Detect which cell encompasses the target text, then output its [x, y] center coordinate. 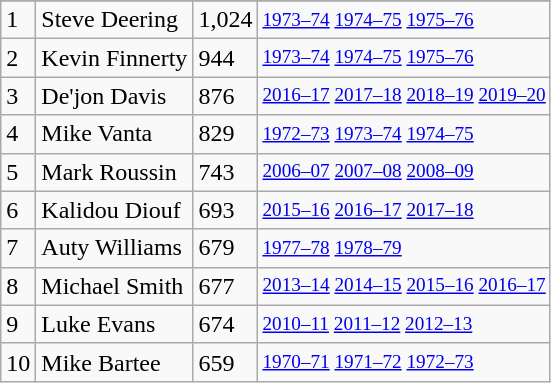
Kalidou Diouf [114, 210]
1977–78 1978–79 [404, 248]
829 [226, 134]
10 [18, 362]
Kevin Finnerty [114, 58]
2013–14 2014–15 2015–16 2016–17 [404, 286]
674 [226, 324]
679 [226, 248]
1970–71 1971–72 1972–73 [404, 362]
2015–16 2016–17 2017–18 [404, 210]
677 [226, 286]
743 [226, 172]
Auty Williams [114, 248]
1972–73 1973–74 1974–75 [404, 134]
8 [18, 286]
Michael Smith [114, 286]
6 [18, 210]
2016–17 2017–18 2018–19 2019–20 [404, 96]
5 [18, 172]
Luke Evans [114, 324]
Mike Vanta [114, 134]
659 [226, 362]
3 [18, 96]
2010–11 2011–12 2012–13 [404, 324]
876 [226, 96]
Mark Roussin [114, 172]
944 [226, 58]
Mike Bartee [114, 362]
2 [18, 58]
1,024 [226, 20]
693 [226, 210]
7 [18, 248]
2006–07 2007–08 2008–09 [404, 172]
1 [18, 20]
9 [18, 324]
Steve Deering [114, 20]
De'jon Davis [114, 96]
4 [18, 134]
